Detect which cell encompasses the target text, then output its [X, Y] center coordinate. 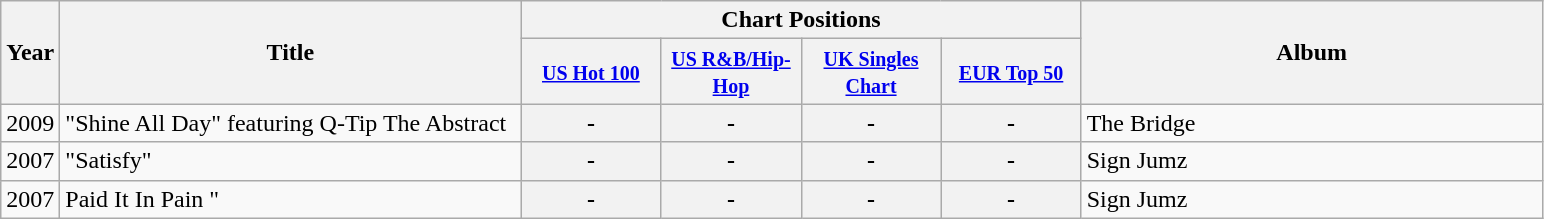
Year [30, 52]
Album [1312, 52]
The Bridge [1312, 123]
EUR Top 50 [1011, 72]
"Satisfy" [290, 161]
US R&B/Hip-Hop [731, 72]
US Hot 100 [591, 72]
2009 [30, 123]
"Shine All Day" featuring Q-Tip The Abstract [290, 123]
Chart Positions [801, 20]
Title [290, 52]
Paid It In Pain " [290, 199]
UK Singles Chart [871, 72]
